Locate the cell with the specified text and output its [X, Y] center coordinate. 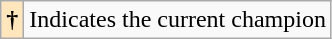
Indicates the current champion [178, 20]
† [12, 20]
